Output the [X, Y] coordinate of the center of the cell containing the given text.  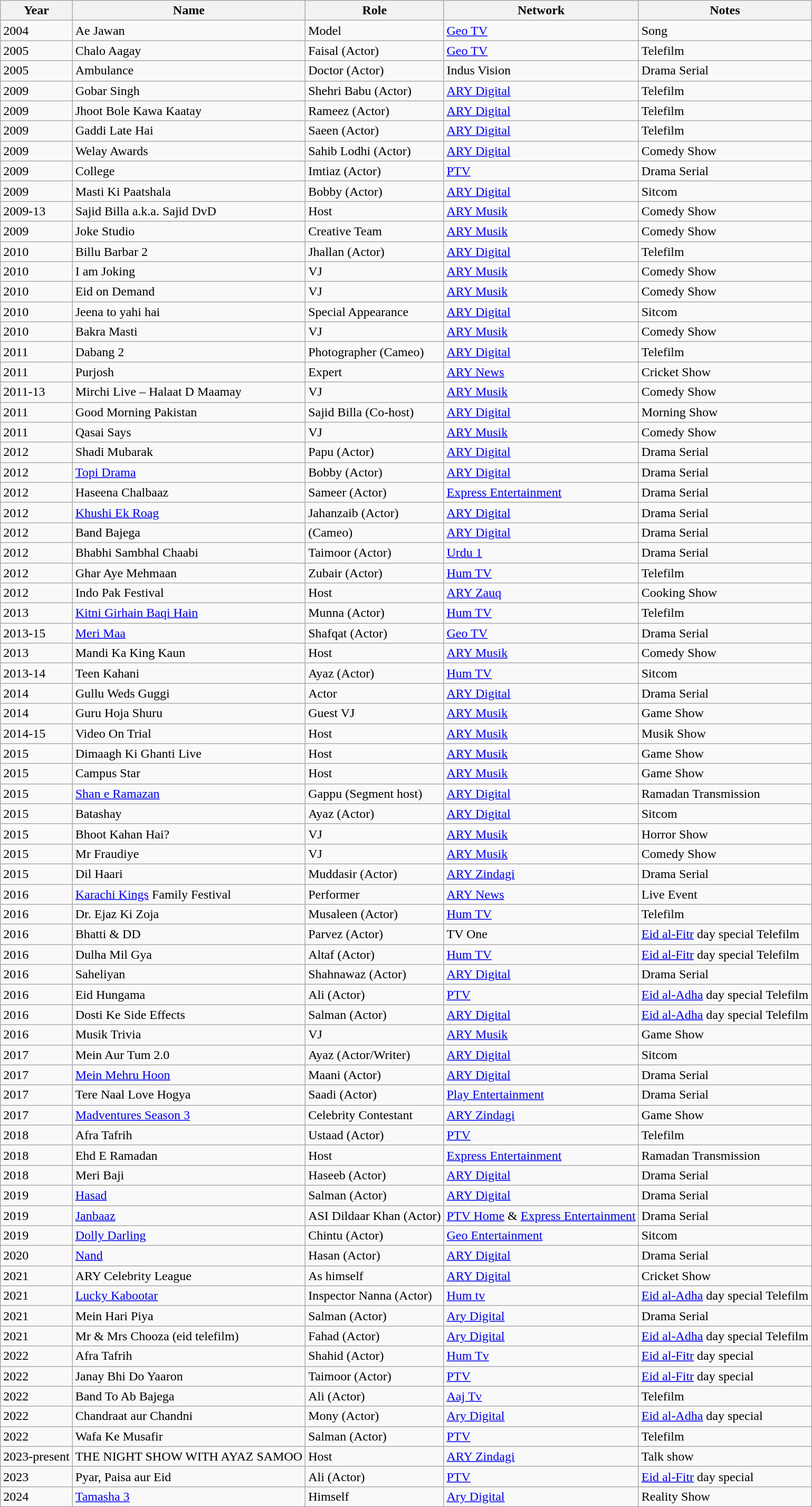
Campus Star [189, 774]
2011-13 [36, 392]
Janbaaz [189, 1215]
Role [375, 11]
Geo Entertainment [541, 1236]
(Cameo) [375, 532]
Bhoot Kahan Hai? [189, 834]
Doctor (Actor) [375, 71]
Munna (Actor) [375, 613]
Gaddi Late Hai [189, 131]
2020 [36, 1256]
Hum tv [541, 1296]
Rameez (Actor) [375, 111]
Video On Trial [189, 733]
2013-15 [36, 633]
Performer [375, 894]
Saheliyan [189, 975]
Play Entertainment [541, 1095]
Hasad [189, 1195]
Lucky Kabootar [189, 1296]
Photographer (Cameo) [375, 352]
Karachi Kings Family Festival [189, 894]
Ehd E Ramadan [189, 1155]
Tamasha 3 [189, 1496]
Band Bajega [189, 532]
Eid Hungama [189, 995]
Janay Bhi Do Yaaron [189, 1376]
Mr Fraudiye [189, 854]
2009-13 [36, 211]
2024 [36, 1496]
Himself [375, 1496]
Mr & Mrs Chooza (eid telefilm) [189, 1336]
PTV Home & Express Entertainment [541, 1215]
Model [375, 31]
Name [189, 11]
Nand [189, 1256]
Creative Team [375, 231]
Band To Ab Bajega [189, 1396]
Eid al-Adha day special [725, 1416]
Morning Show [725, 412]
Batashay [189, 814]
ARY Celebrity League [189, 1276]
2004 [36, 31]
Parvez (Actor) [375, 934]
Imtiaz (Actor) [375, 171]
ASI Dildaar Khan (Actor) [375, 1215]
Dabang 2 [189, 352]
2013-14 [36, 673]
THE NIGHT SHOW WITH AYAZ SAMOO [189, 1456]
Shehri Babu (Actor) [375, 91]
Zubair (Actor) [375, 573]
Talk show [725, 1456]
Dr. Ejaz Ki Zoja [189, 914]
Gappu (Segment host) [375, 794]
Guru Hoja Shuru [189, 713]
Live Event [725, 894]
Song [725, 31]
Papu (Actor) [375, 452]
Indus Vision [541, 71]
Billu Barbar 2 [189, 252]
Shadi Mubarak [189, 452]
Chalo Aagay [189, 51]
Muddasir (Actor) [375, 874]
Saeen (Actor) [375, 131]
Kitni Girhain Baqi Hain [189, 613]
Urdu 1 [541, 552]
Chandraat aur Chandni [189, 1416]
Ae Jawan [189, 31]
Sajid Billa a.k.a. Sajid DvD [189, 211]
Good Morning Pakistan [189, 412]
Network [541, 11]
Ambulance [189, 71]
Actor [375, 693]
Pyar, Paisa aur Eid [189, 1476]
Inspector Nanna (Actor) [375, 1296]
ARY Zauq [541, 593]
Jhallan (Actor) [375, 252]
Musik Show [725, 733]
Guest VJ [375, 713]
Expert [375, 372]
Musaleen (Actor) [375, 914]
Mony (Actor) [375, 1416]
Jahanzaib (Actor) [375, 512]
Shahnawaz (Actor) [375, 975]
Wafa Ke Musafir [189, 1436]
Celebrity Contestant [375, 1115]
Musik Trivia [189, 1035]
Topi Drama [189, 472]
Year [36, 11]
Bhabhi Sambhal Chaabi [189, 552]
Madventures Season 3 [189, 1115]
Meri Maa [189, 633]
Maani (Actor) [375, 1075]
Eid on Demand [189, 292]
Fahad (Actor) [375, 1336]
Mirchi Live – Halaat D Maamay [189, 392]
Saadi (Actor) [375, 1095]
Purjosh [189, 372]
Ayaz (Actor/Writer) [375, 1055]
Haseena Chalbaaz [189, 492]
College [189, 171]
Aaj Tv [541, 1396]
I am Joking [189, 272]
Notes [725, 11]
Ustaad (Actor) [375, 1135]
Special Appearance [375, 312]
Sameer (Actor) [375, 492]
Mein Hari Piya [189, 1316]
Bhatti & DD [189, 934]
Bakra Masti [189, 332]
Joke Studio [189, 231]
Altaf (Actor) [375, 955]
Qasai Says [189, 432]
Mein Aur Tum 2.0 [189, 1055]
Shahid (Actor) [375, 1356]
TV One [541, 934]
Indo Pak Festival [189, 593]
Dil Haari [189, 874]
Hum Tv [541, 1356]
Teen Kahani [189, 673]
Cooking Show [725, 593]
Shan e Ramazan [189, 794]
Meri Baji [189, 1175]
2014-15 [36, 733]
Gobar Singh [189, 91]
Mein Mehru Hoon [189, 1075]
As himself [375, 1276]
Chintu (Actor) [375, 1236]
Jhoot Bole Kawa Kaatay [189, 111]
Dulha Mil Gya [189, 955]
Dosti Ke Side Effects [189, 1015]
Hasan (Actor) [375, 1256]
Haseeb (Actor) [375, 1175]
Dolly Darling [189, 1236]
Masti Ki Paatshala [189, 191]
Reality Show [725, 1496]
Welay Awards [189, 151]
Tere Naal Love Hogya [189, 1095]
Dimaagh Ki Ghanti Live [189, 753]
Jeena to yahi hai [189, 312]
Shafqat (Actor) [375, 633]
2023 [36, 1476]
Mandi Ka King Kaun [189, 653]
Sajid Billa (Co-host) [375, 412]
2023-present [36, 1456]
Gullu Weds Guggi [189, 693]
Khushi Ek Roag [189, 512]
Sahib Lodhi (Actor) [375, 151]
Horror Show [725, 834]
Faisal (Actor) [375, 51]
Ghar Aye Mehmaan [189, 573]
